Output the [x, y] coordinate of the center of the cell containing the given text.  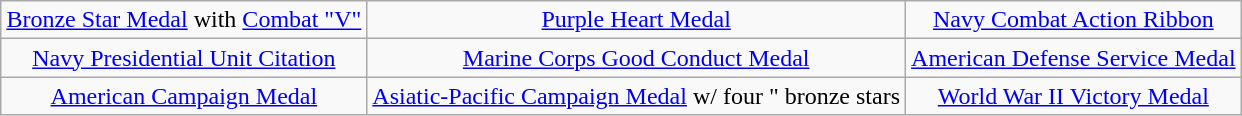
World War II Victory Medal [1074, 96]
American Campaign Medal [184, 96]
Asiatic-Pacific Campaign Medal w/ four " bronze stars [636, 96]
Navy Presidential Unit Citation [184, 58]
Bronze Star Medal with Combat "V" [184, 20]
Navy Combat Action Ribbon [1074, 20]
Purple Heart Medal [636, 20]
Marine Corps Good Conduct Medal [636, 58]
American Defense Service Medal [1074, 58]
